Output the (x, y) coordinate of the center of the cell containing the given text.  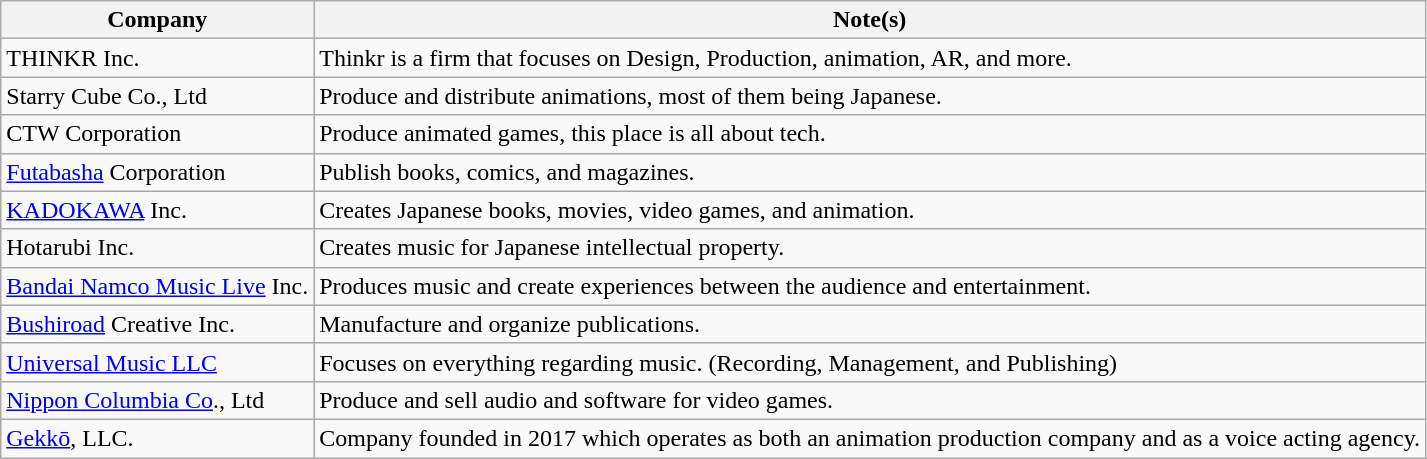
Company (158, 20)
Futabasha Corporation (158, 172)
Nippon Columbia Co., Ltd (158, 400)
KADOKAWA Inc. (158, 210)
Bandai Namco Music Live Inc. (158, 286)
Hotarubi Inc. (158, 248)
Note(s) (870, 20)
Focuses on everything regarding music. (Recording, Management, and Publishing) (870, 362)
Creates music for Japanese intellectual property. (870, 248)
Produce animated games, this place is all about tech. (870, 134)
Publish books, comics, and magazines. (870, 172)
Company founded in 2017 which operates as both an animation production company and as a voice acting agency. (870, 438)
Produce and sell audio and software for video games. (870, 400)
CTW Corporation (158, 134)
Thinkr is a firm that focuses on Design, Production, animation, AR, and more. (870, 58)
Bushiroad Creative Inc. (158, 324)
Produce and distribute animations, most of them being Japanese. (870, 96)
Starry Cube Co., Ltd (158, 96)
THINKR Inc. (158, 58)
Produces music and create experiences between the audience and entertainment. (870, 286)
Gekkō, LLC. (158, 438)
Creates Japanese books, movies, video games, and animation. (870, 210)
Universal Music LLC (158, 362)
Manufacture and organize publications. (870, 324)
